Return (x, y) of the center of cell containing provided text 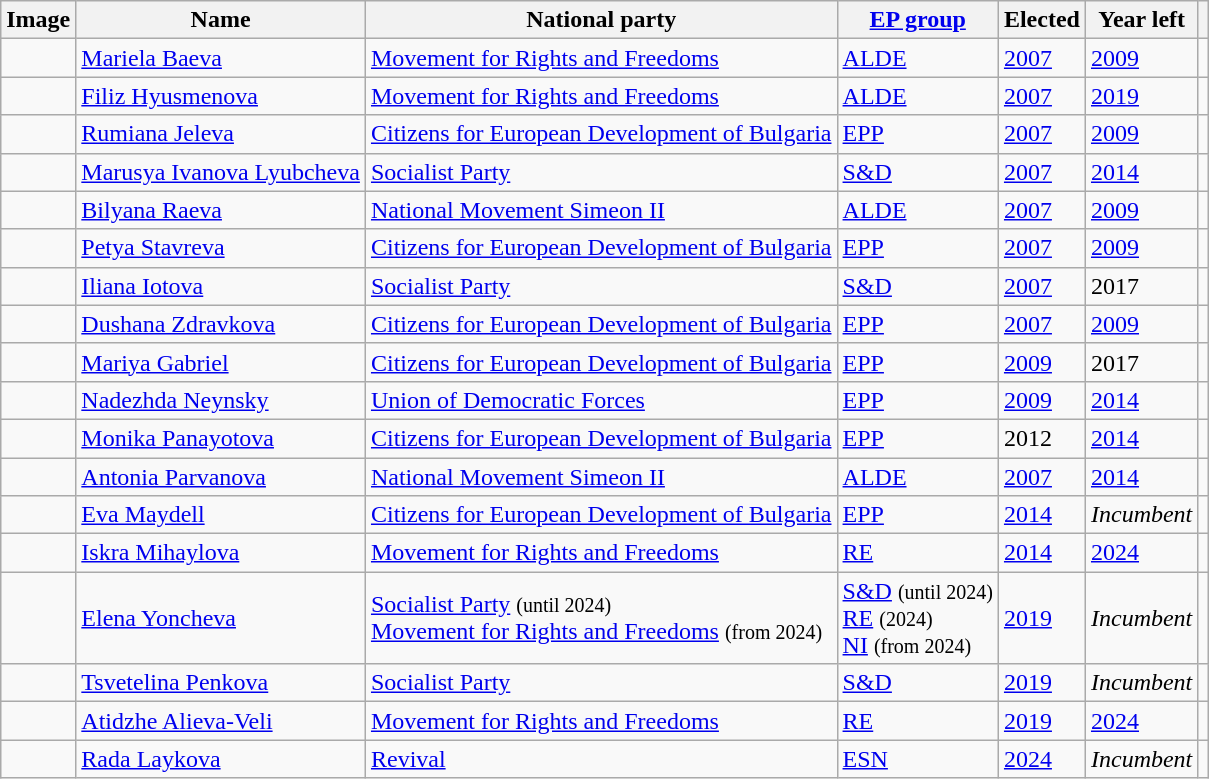
Socialist Party (until 2024) Movement for Rights and Freedoms (from 2024) (601, 618)
Atidzhe Alieva-Veli (221, 721)
Nadezhda Neynsky (221, 400)
EP group (918, 20)
Petya Stavreva (221, 248)
Image (38, 20)
Iliana Iotova (221, 286)
Elena Yoncheva (221, 618)
S&D (until 2024) RE (2024) NI (from 2024) (918, 618)
Bilyana Raeva (221, 210)
Name (221, 20)
Year left (1141, 20)
Tsvetelina Penkova (221, 683)
Filiz Hyusmenova (221, 96)
Eva Maydell (221, 515)
Mariela Baeva (221, 58)
Rada Laykova (221, 759)
Revival (601, 759)
National party (601, 20)
Iskra Mihaylova (221, 553)
Mariya Gabriel (221, 362)
Marusya Ivanova Lyubcheva (221, 172)
Monika Panayotova (221, 438)
Rumiana Jeleva (221, 134)
Union of Democratic Forces (601, 400)
2012 (1042, 438)
Elected (1042, 20)
Antonia Parvanova (221, 477)
ESN (918, 759)
Dushana Zdravkova (221, 324)
